Detect which cell encompasses the target text, then output its (x, y) center coordinate. 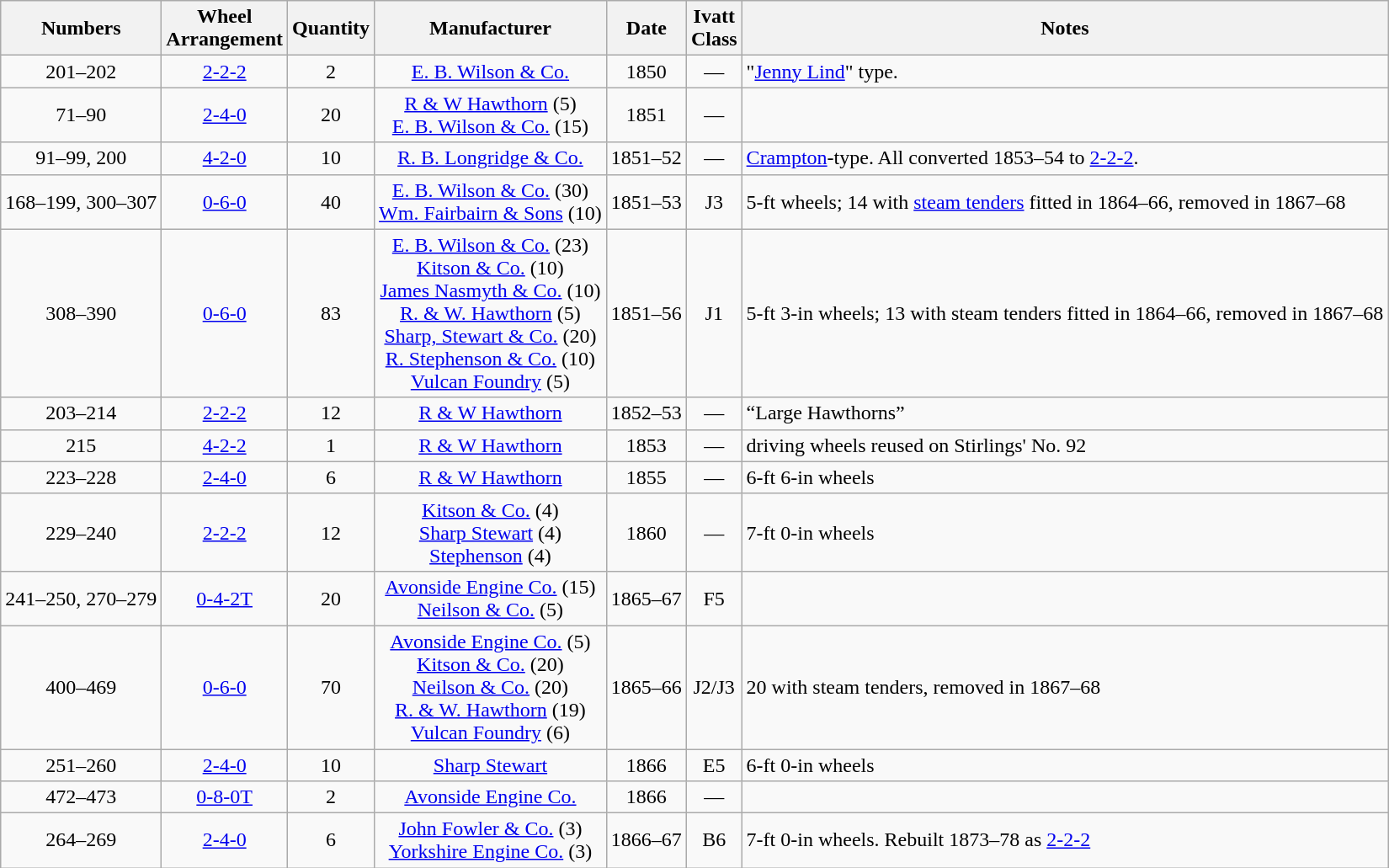
J3 (714, 202)
R. B. Longridge & Co. (491, 158)
E5 (714, 765)
E. B. Wilson & Co. (30)Wm. Fairbairn & Sons (10) (491, 202)
201–202 (81, 72)
Avonside Engine Co. (5)Kitson & Co. (20)Neilson & Co. (20)R. & W. Hawthorn (19)Vulcan Foundry (6) (491, 687)
241–250, 270–279 (81, 598)
IvattClass (714, 29)
F5 (714, 598)
Numbers (81, 29)
Avonside Engine Co. (15)Neilson & Co. (5) (491, 598)
472–473 (81, 797)
1865–66 (647, 687)
R & W Hawthorn (5)E. B. Wilson & Co. (15) (491, 114)
Kitson & Co. (4)Sharp Stewart (4)Stephenson (4) (491, 532)
Manufacturer (491, 29)
1850 (647, 72)
driving wheels reused on Stirlings' No. 92 (1065, 445)
215 (81, 445)
Crampton-type. All converted 1853–54 to 2-2-2. (1065, 158)
1866–67 (647, 840)
40 (332, 202)
J1 (714, 313)
Quantity (332, 29)
70 (332, 687)
4-2-0 (225, 158)
1851–52 (647, 158)
1853 (647, 445)
203–214 (81, 413)
1865–67 (647, 598)
223–228 (81, 477)
71–90 (81, 114)
"Jenny Lind" type. (1065, 72)
5-ft 3-in wheels; 13 with steam tenders fitted in 1864–66, removed in 1867–68 (1065, 313)
1855 (647, 477)
308–390 (81, 313)
1852–53 (647, 413)
J2/J3 (714, 687)
6-ft 6-in wheels (1065, 477)
Avonside Engine Co. (491, 797)
1851–53 (647, 202)
WheelArrangement (225, 29)
5-ft wheels; 14 with steam tenders fitted in 1864–66, removed in 1867–68 (1065, 202)
1860 (647, 532)
168–199, 300–307 (81, 202)
400–469 (81, 687)
1851–56 (647, 313)
91–99, 200 (81, 158)
Date (647, 29)
Sharp Stewart (491, 765)
20 with steam tenders, removed in 1867–68 (1065, 687)
E. B. Wilson & Co. (491, 72)
Notes (1065, 29)
0-4-2T (225, 598)
4-2-2 (225, 445)
0-8-0T (225, 797)
229–240 (81, 532)
1851 (647, 114)
83 (332, 313)
251–260 (81, 765)
B6 (714, 840)
7-ft 0-in wheels. Rebuilt 1873–78 as 2-2-2 (1065, 840)
1 (332, 445)
264–269 (81, 840)
John Fowler & Co. (3)Yorkshire Engine Co. (3) (491, 840)
“Large Hawthorns” (1065, 413)
6-ft 0-in wheels (1065, 765)
7-ft 0-in wheels (1065, 532)
